Provide the (x, y) coordinate of the cell's center where the given text is located.  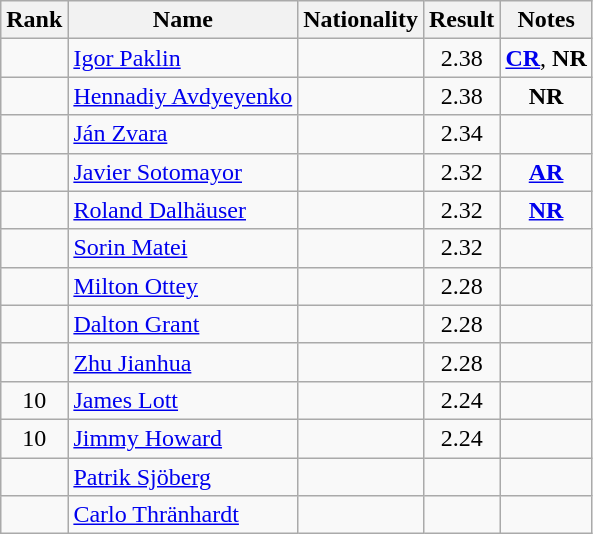
Javier Sotomayor (183, 172)
Nationality (361, 20)
Rank (34, 20)
Jimmy Howard (183, 438)
Ján Zvara (183, 134)
2.34 (461, 134)
Hennadiy Avdyeyenko (183, 96)
Name (183, 20)
Carlo Thränhardt (183, 515)
AR (546, 172)
Igor Paklin (183, 58)
Result (461, 20)
CR, NR (546, 58)
Zhu Jianhua (183, 362)
Patrik Sjöberg (183, 477)
Notes (546, 20)
Sorin Matei (183, 248)
Roland Dalhäuser (183, 210)
Dalton Grant (183, 324)
Milton Ottey (183, 286)
James Lott (183, 400)
